Return [X, Y] of the center of cell containing provided text 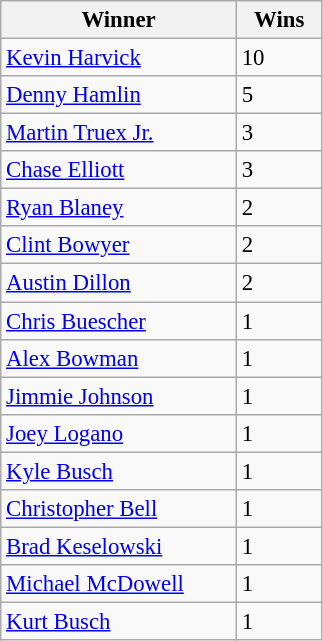
Winner [119, 20]
10 [279, 58]
Kevin Harvick [119, 58]
Jimmie Johnson [119, 396]
Ryan Blaney [119, 208]
Chase Elliott [119, 170]
Brad Keselowski [119, 546]
Joey Logano [119, 433]
Clint Bowyer [119, 245]
Michael McDowell [119, 584]
Kurt Busch [119, 621]
Denny Hamlin [119, 95]
Wins [279, 20]
Christopher Bell [119, 509]
Kyle Busch [119, 471]
Martin Truex Jr. [119, 133]
5 [279, 95]
Alex Bowman [119, 358]
Austin Dillon [119, 283]
Chris Buescher [119, 321]
